Extract the (X, Y) coordinate from the center of the cell holding the provided text.  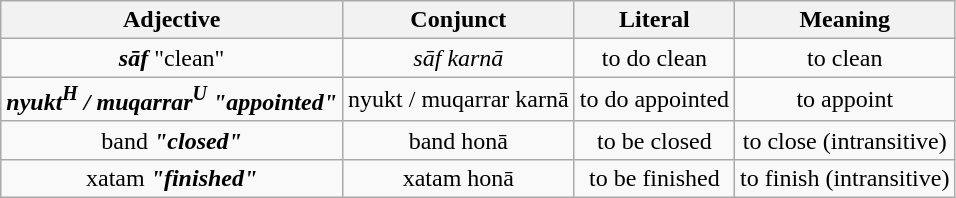
to be closed (654, 140)
xatam honā (459, 178)
to finish (intransitive) (845, 178)
xatam "finished" (172, 178)
band "closed" (172, 140)
to close (intransitive) (845, 140)
to do clean (654, 58)
to clean (845, 58)
nyuktH / muqarrarU "appointed" (172, 100)
Conjunct (459, 20)
band honā (459, 140)
Literal (654, 20)
to do appointed (654, 100)
sāf "clean" (172, 58)
to be finished (654, 178)
Meaning (845, 20)
nyukt / muqarrar karnā (459, 100)
sāf karnā (459, 58)
Adjective (172, 20)
to appoint (845, 100)
